Provide the [X, Y] coordinate of the cell's center where the given text is located.  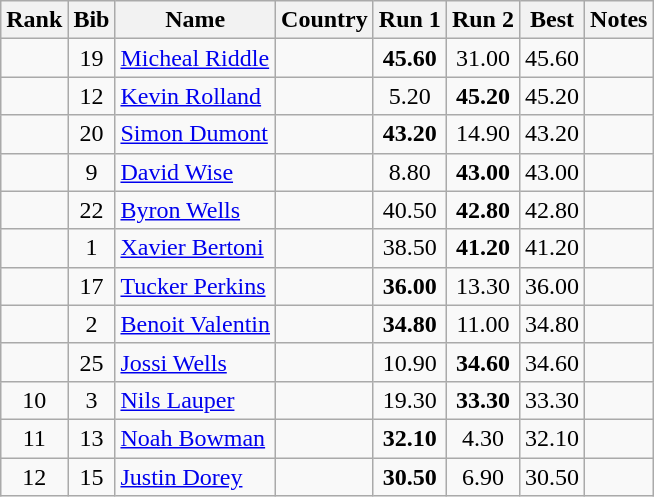
Rank [34, 20]
David Wise [196, 172]
19.30 [410, 400]
38.50 [410, 248]
Run 1 [410, 20]
3 [92, 400]
15 [92, 477]
Byron Wells [196, 210]
Notes [619, 20]
Xavier Bertoni [196, 248]
17 [92, 286]
13 [92, 438]
10.90 [410, 362]
19 [92, 58]
Run 2 [482, 20]
5.20 [410, 96]
31.00 [482, 58]
40.50 [410, 210]
Micheal Riddle [196, 58]
Simon Dumont [196, 134]
4.30 [482, 438]
Jossi Wells [196, 362]
2 [92, 324]
Justin Dorey [196, 477]
10 [34, 400]
25 [92, 362]
14.90 [482, 134]
Nils Lauper [196, 400]
13.30 [482, 286]
9 [92, 172]
20 [92, 134]
11.00 [482, 324]
6.90 [482, 477]
1 [92, 248]
8.80 [410, 172]
Noah Bowman [196, 438]
Country [325, 20]
Best [552, 20]
22 [92, 210]
Bib [92, 20]
Tucker Perkins [196, 286]
11 [34, 438]
Kevin Rolland [196, 96]
Name [196, 20]
Benoit Valentin [196, 324]
